Provide the (x, y) coordinate of the cell's center where the given text is located.  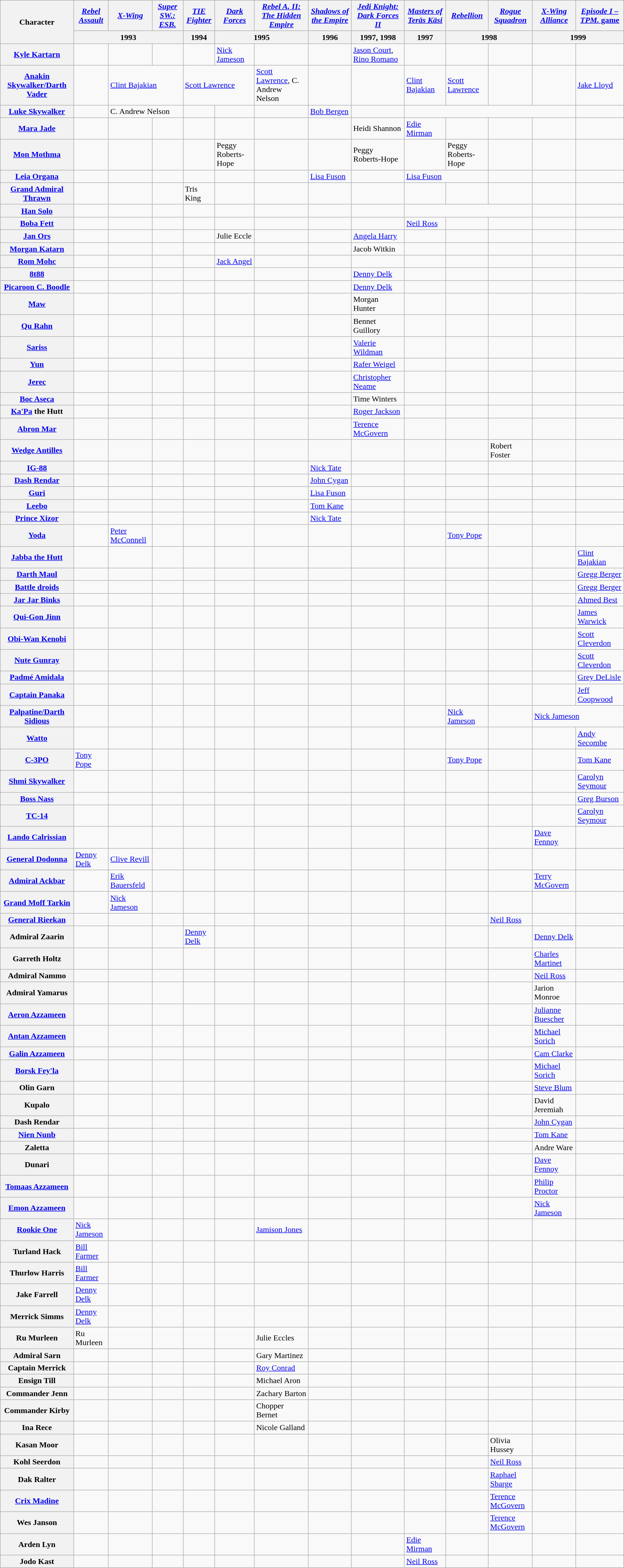
1996 (330, 37)
Ka'Pa the Hutt (37, 411)
Time Winters (378, 399)
Boss Nass (37, 799)
Abron Mar (37, 428)
Ina Rece (37, 1428)
General Dodonna (37, 859)
1999 (578, 37)
1998 (489, 37)
Arden Lyn (37, 1544)
Aeron Azzameen (37, 1014)
Leebo (37, 505)
Steve Blum (554, 1088)
Cam Clarke (554, 1053)
Zaletta (37, 1148)
Jerec (37, 382)
Angela Harry (378, 236)
James Warwick (600, 617)
Yoda (37, 536)
Jake Lloyd (600, 85)
Rom Mohc (37, 262)
Jar Jar Binks (37, 600)
Anakin Skywalker/Darth Vader (37, 85)
Obi-Wan Kenobi (37, 638)
Michael Aron (281, 1380)
Captain Merrick (37, 1368)
Jodo Kast (37, 1561)
Garreth Holtz (37, 958)
Morgan Hunter (378, 304)
Darth Maul (37, 574)
Lando Calrissian (37, 838)
Philip Proctor (554, 1186)
Masters of Teräs Käsi (425, 16)
Bob Bergen (330, 111)
Gary Martinez (281, 1355)
Valerie Wildman (378, 347)
1995 (262, 37)
Clive Revill (130, 859)
Thurlow Harris (37, 1273)
Mara Jade (37, 129)
Dunari (37, 1165)
Jack Angel (235, 262)
C. Andrew Nelson (146, 111)
Commander Kirby (37, 1411)
Yun (37, 365)
Dak Ralter (37, 1479)
X-Wing (130, 16)
Julie Eccles (281, 1338)
Commander Jenn (37, 1393)
C-3PO (37, 760)
Jabba the Hutt (37, 557)
Wes Janson (37, 1523)
Christopher Neame (378, 382)
Prince Xizor (37, 518)
Maw (37, 304)
Palpatine/Darth Sidious (37, 716)
Nicole Galland (281, 1428)
Ensign Till (37, 1380)
Jarion Monroe (554, 993)
Tris King (199, 193)
Rebellion (467, 16)
Admiral Yamarus (37, 993)
Rafer Weigel (378, 365)
Jamison Jones (281, 1229)
Galin Azzameen (37, 1053)
Julie Eccle (235, 236)
Battle droids (37, 587)
Merrick Simms (37, 1316)
Super SW.: ESB. (167, 16)
Heidi Shannon (378, 129)
Captain Panaka (37, 694)
1994 (199, 37)
Jason Court, Rino Romano (378, 55)
Terry McGovern (554, 881)
Chopper Bernet (281, 1411)
Grand Moff Tarkin (37, 902)
Jedi Knight: Dark Forces II (378, 16)
Ahmed Best (600, 600)
Charles Martinet (554, 958)
Kyle Kartarn (37, 55)
Rebel Assault (91, 16)
1993 (128, 37)
Qui-Gon Jinn (37, 617)
Shadows of the Empire (330, 16)
Jan Ors (37, 236)
Admiral Nammo (37, 976)
Kupalo (37, 1105)
Andre Ware (554, 1148)
Admiral Sarn (37, 1355)
Rogue Squadron (510, 16)
Han Solo (37, 211)
1997 (425, 37)
General Rieekan (37, 920)
Admiral Zaarin (37, 937)
Turland Hack (37, 1251)
Olivia Hussey (510, 1445)
Boba Fett (37, 223)
Mon Mothma (37, 155)
Kohl Seerdon (37, 1462)
Emon Azzameen (37, 1208)
Olin Garn (37, 1088)
Wedge Antilles (37, 450)
Zachary Barton (281, 1393)
1997, 1998 (378, 37)
Erik Bauersfeld (130, 881)
Kasan Moor (37, 1445)
8t88 (37, 274)
Nute Gunray (37, 660)
Admiral Ackbar (37, 881)
Tomaas Azzameen (37, 1186)
Character (37, 22)
Raphael Sbarge (510, 1479)
David Jeremiah (554, 1105)
Watto (37, 738)
TC-14 (37, 816)
Crix Madine (37, 1501)
Grand Admiral Thrawn (37, 193)
X-Wing Alliance (554, 16)
Leia Organa (37, 176)
Grey DeLisle (600, 677)
Picaroon C. Boodle (37, 287)
Antan Azzameen (37, 1036)
Shmi Skywalker (37, 781)
Sariss (37, 347)
Morgan Katarn (37, 249)
Julianne Buescher (554, 1014)
Rookie One (37, 1229)
Nien Nunb (37, 1135)
Greg Burson (600, 799)
Boc Aseca (37, 399)
Roy Conrad (281, 1368)
Rebel A. II: The Hidden Empire (281, 16)
Roger Jackson (378, 411)
Dark Forces (235, 16)
Peter McConnell (130, 536)
Bennet Guillory (378, 326)
Jacob Witkin (378, 249)
TIE Fighter (199, 16)
Borsk Fey'la (37, 1070)
Qu Rahn (37, 326)
Episode I – TPM. game (600, 16)
Jeff Coopwood (600, 694)
Robert Foster (510, 450)
Padmé Amidala (37, 677)
Andy Secombe (600, 738)
Luke Skywalker (37, 111)
Jake Farrell (37, 1295)
Scott Lawrence, C. Andrew Nelson (281, 85)
IG-88 (37, 467)
Guri (37, 493)
